From the cell containing the given text, extract its center point as (x, y) coordinate. 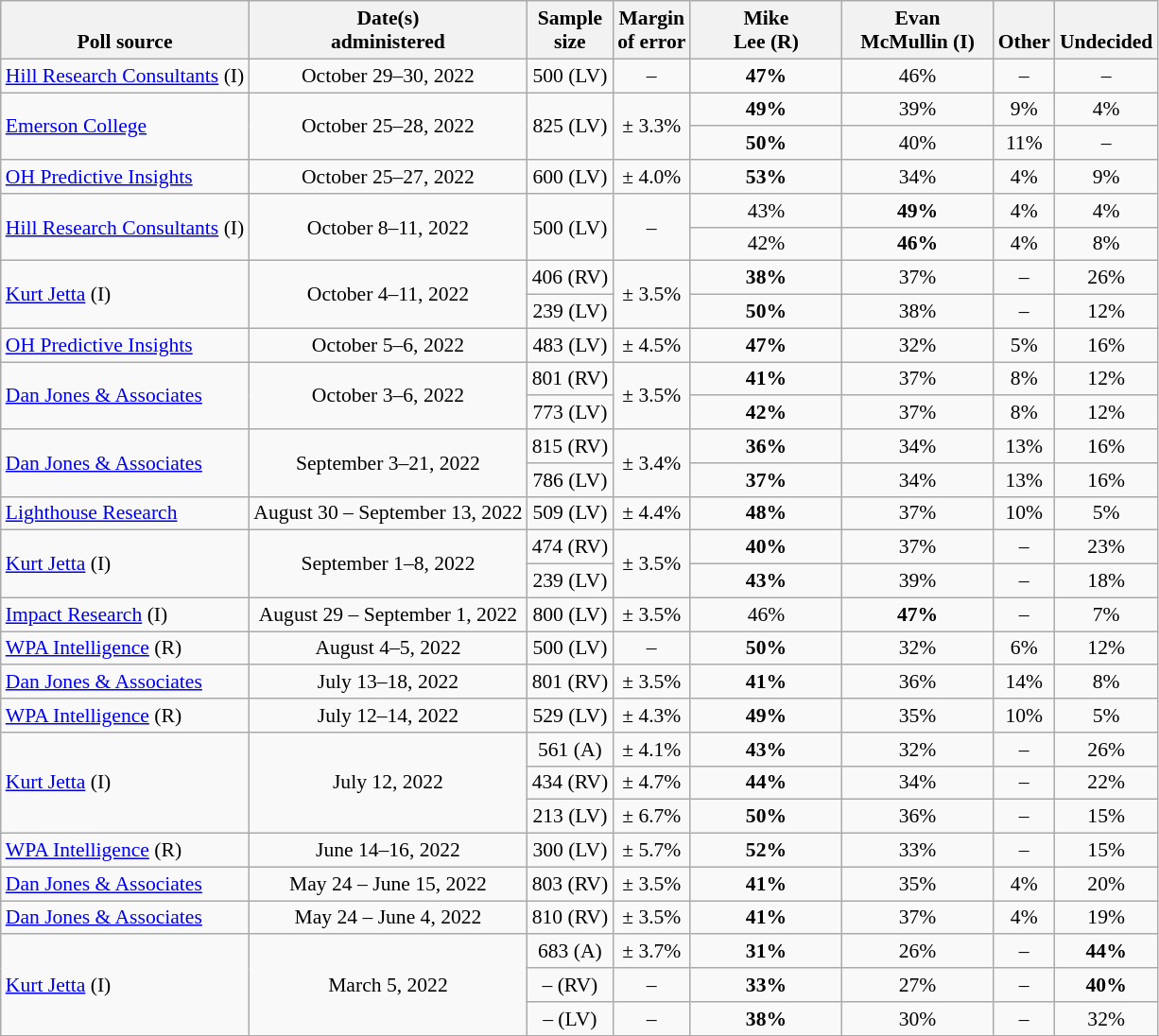
23% (1106, 547)
May 24 – June 15, 2022 (388, 884)
11% (1025, 144)
803 (RV) (571, 884)
Emerson College (125, 127)
825 (LV) (571, 127)
19% (1106, 918)
53% (766, 177)
815 (RV) (571, 446)
± 4.0% (651, 177)
Samplesize (571, 30)
22% (1106, 783)
18% (1106, 581)
October 8–11, 2022 (388, 227)
Lighthouse Research (125, 513)
August 4–5, 2022 (388, 648)
7% (1106, 614)
October 4–11, 2022 (388, 295)
810 (RV) (571, 918)
July 13–18, 2022 (388, 682)
434 (RV) (571, 783)
– (LV) (571, 1019)
October 29–30, 2022 (388, 76)
773 (LV) (571, 413)
30% (918, 1019)
509 (LV) (571, 513)
October 5–6, 2022 (388, 345)
± 5.7% (651, 851)
± 3.7% (651, 952)
– (RV) (571, 985)
483 (LV) (571, 345)
529 (LV) (571, 716)
786 (LV) (571, 480)
October 25–28, 2022 (388, 127)
Marginof error (651, 30)
± 3.4% (651, 463)
14% (1025, 682)
Other (1025, 30)
March 5, 2022 (388, 985)
June 14–16, 2022 (388, 851)
48% (766, 513)
Undecided (1106, 30)
474 (RV) (571, 547)
31% (766, 952)
August 30 – September 13, 2022 (388, 513)
561 (A) (571, 750)
800 (LV) (571, 614)
± 4.4% (651, 513)
September 1–8, 2022 (388, 563)
± 4.1% (651, 750)
± 4.7% (651, 783)
± 4.3% (651, 716)
Date(s)administered (388, 30)
October 3–6, 2022 (388, 395)
683 (A) (571, 952)
300 (LV) (571, 851)
July 12–14, 2022 (388, 716)
August 29 – September 1, 2022 (388, 614)
20% (1106, 884)
Poll source (125, 30)
May 24 – June 4, 2022 (388, 918)
27% (918, 985)
± 6.7% (651, 817)
213 (LV) (571, 817)
± 4.5% (651, 345)
EvanMcMullin (I) (918, 30)
6% (1025, 648)
600 (LV) (571, 177)
± 3.3% (651, 127)
September 3–21, 2022 (388, 463)
October 25–27, 2022 (388, 177)
52% (766, 851)
406 (RV) (571, 278)
July 12, 2022 (388, 783)
MikeLee (R) (766, 30)
Impact Research (I) (125, 614)
